Output the [X, Y] coordinate of the center of the cell containing the given text.  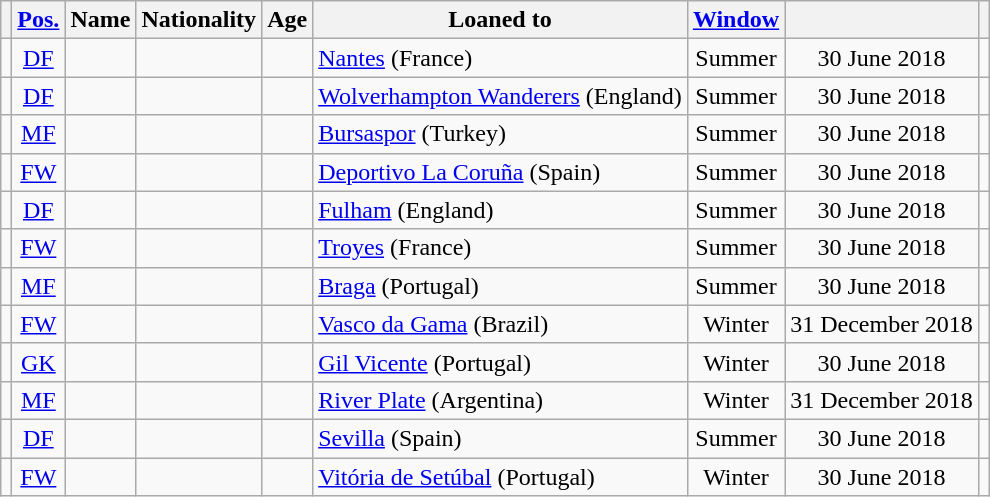
Gil Vicente (Portugal) [500, 362]
Vitória de Setúbal (Portugal) [500, 477]
River Plate (Argentina) [500, 400]
Loaned to [500, 20]
Wolverhampton Wanderers (England) [500, 96]
Bursaspor (Turkey) [500, 134]
Braga (Portugal) [500, 286]
Fulham (England) [500, 210]
Nationality [199, 20]
GK [38, 362]
Sevilla (Spain) [500, 438]
Nantes (France) [500, 58]
Window [736, 20]
Troyes (France) [500, 248]
Vasco da Gama (Brazil) [500, 324]
Age [288, 20]
Deportivo La Coruña (Spain) [500, 172]
Pos. [38, 20]
Name [100, 20]
